From the cell containing the given text, extract its center point as [x, y] coordinate. 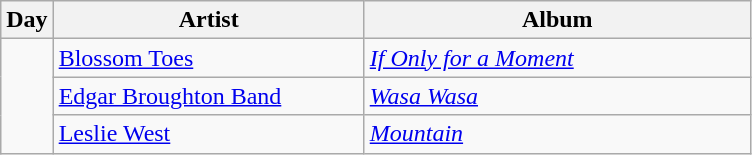
Leslie West [208, 134]
If Only for a Moment [557, 58]
Edgar Broughton Band [208, 96]
Album [557, 20]
Mountain [557, 134]
Artist [208, 20]
Blossom Toes [208, 58]
Wasa Wasa [557, 96]
Day [27, 20]
